Capture the cell that displays the provided text and extract its (x, y) central coordinate. 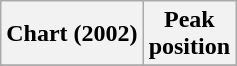
Chart (2002) (72, 34)
Peakposition (189, 34)
